For the text-containing cell, return its midpoint in [x, y] coordinate format. 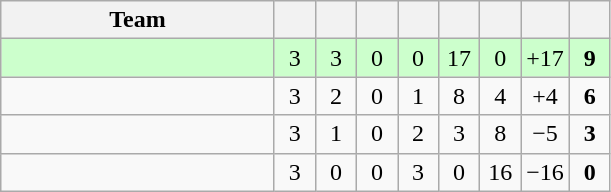
6 [590, 96]
16 [500, 172]
17 [460, 58]
4 [500, 96]
−5 [546, 134]
−16 [546, 172]
Team [138, 20]
+4 [546, 96]
+17 [546, 58]
9 [590, 58]
